Find where the given text appears and provide that cell's center as [X, Y] coordinate. 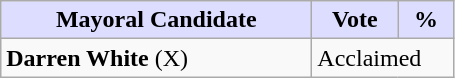
Darren White (X) [156, 58]
Acclaimed [383, 58]
Vote [355, 20]
% [426, 20]
Mayoral Candidate [156, 20]
